Return the (X, Y) coordinate for the center point of the cell that contains the specified text.  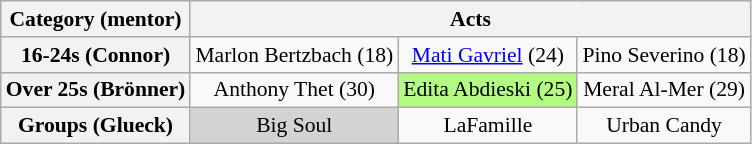
Big Soul (294, 126)
Anthony Thet (30) (294, 90)
16-24s (Connor) (96, 55)
Mati Gavriel (24) (488, 55)
Groups (Glueck) (96, 126)
Pino Severino (18) (664, 55)
Acts (470, 19)
Edita Abdieski (25) (488, 90)
Marlon Bertzbach (18) (294, 55)
Over 25s (Brönner) (96, 90)
Urban Candy (664, 126)
Meral Al-Mer (29) (664, 90)
Category (mentor) (96, 19)
LaFamille (488, 126)
